Locate the cell with the specified text and output its [x, y] center coordinate. 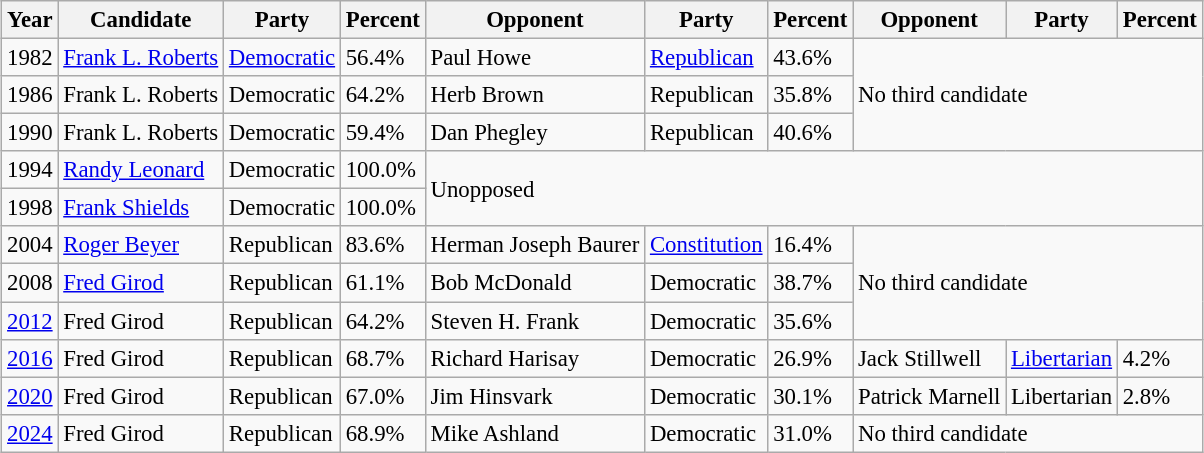
Mike Ashland [534, 433]
Year [30, 20]
Paul Howe [534, 57]
2004 [30, 245]
2012 [30, 321]
2020 [30, 396]
2024 [30, 433]
2.8% [1160, 396]
59.4% [382, 133]
40.6% [810, 133]
16.4% [810, 245]
35.6% [810, 321]
Dan Phegley [534, 133]
61.1% [382, 283]
31.0% [810, 433]
Constitution [706, 245]
1986 [30, 95]
68.9% [382, 433]
26.9% [810, 358]
Bob McDonald [534, 283]
Jim Hinsvark [534, 396]
43.6% [810, 57]
Jack Stillwell [930, 358]
1990 [30, 133]
68.7% [382, 358]
Roger Beyer [141, 245]
1994 [30, 170]
4.2% [1160, 358]
30.1% [810, 396]
Randy Leonard [141, 170]
56.4% [382, 57]
Candidate [141, 20]
1998 [30, 208]
35.8% [810, 95]
Frank Shields [141, 208]
Unopposed [814, 188]
Herman Joseph Baurer [534, 245]
2016 [30, 358]
2008 [30, 283]
67.0% [382, 396]
83.6% [382, 245]
1982 [30, 57]
Steven H. Frank [534, 321]
38.7% [810, 283]
Patrick Marnell [930, 396]
Herb Brown [534, 95]
Richard Harisay [534, 358]
